Find where the given text appears and provide that cell's center as [x, y] coordinate. 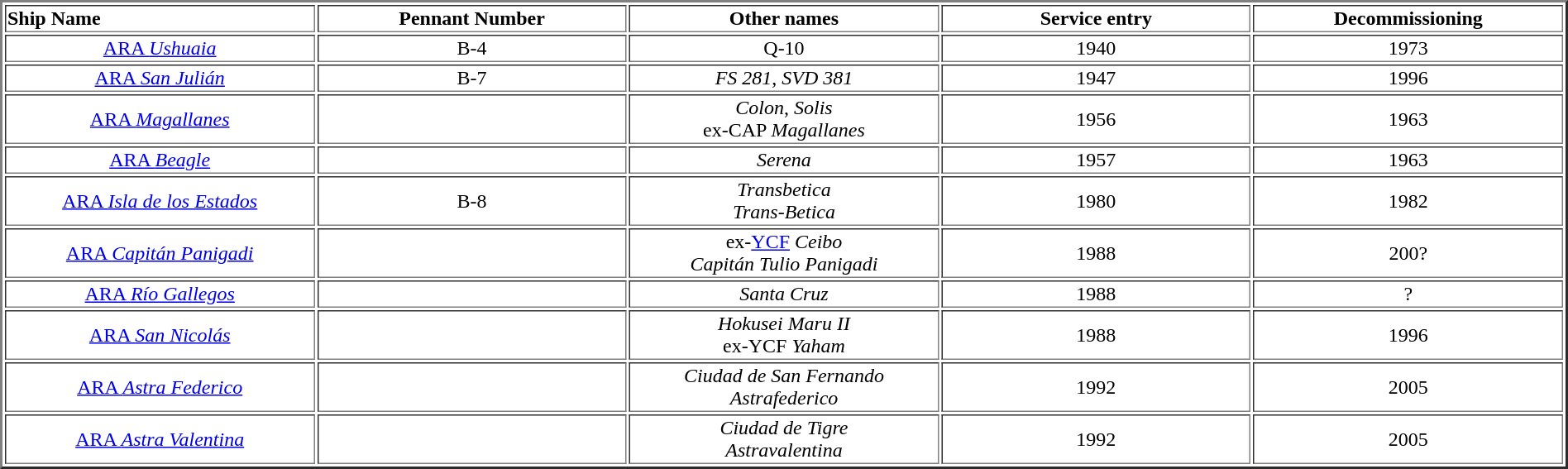
1940 [1096, 48]
Colon, Solisex-CAP Magallanes [784, 119]
Serena [784, 160]
B-4 [471, 48]
? [1408, 294]
ARA Capitán Panigadi [160, 253]
ARA Río Gallegos [160, 294]
Ciudad de San FernandoAstrafederico [784, 387]
Decommissioning [1408, 18]
1980 [1096, 201]
Other names [784, 18]
ex-YCF CeiboCapitán Tulio Panigadi [784, 253]
1947 [1096, 78]
Q-10 [784, 48]
Ciudad de TigreAstravalentina [784, 439]
TransbeticaTrans-Betica [784, 201]
1956 [1096, 119]
1973 [1408, 48]
ARA San Nicolás [160, 335]
Hokusei Maru IIex-YCF Yaham [784, 335]
FS 281, SVD 381 [784, 78]
Ship Name [160, 18]
ARA Magallanes [160, 119]
ARA Isla de los Estados [160, 201]
ARA Astra Federico [160, 387]
Santa Cruz [784, 294]
200? [1408, 253]
1957 [1096, 160]
Service entry [1096, 18]
ARA Astra Valentina [160, 439]
1982 [1408, 201]
ARA Beagle [160, 160]
B-7 [471, 78]
ARA San Julián [160, 78]
ARA Ushuaia [160, 48]
Pennant Number [471, 18]
B-8 [471, 201]
